For the text-containing cell, return its midpoint in [X, Y] coordinate format. 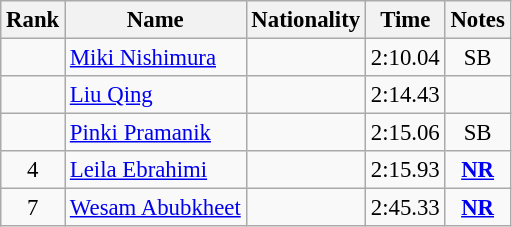
Leila Ebrahimi [156, 170]
Name [156, 20]
Wesam Abubkheet [156, 208]
2:45.33 [405, 208]
Notes [478, 20]
4 [33, 170]
2:15.93 [405, 170]
2:10.04 [405, 58]
Pinki Pramanik [156, 133]
7 [33, 208]
2:14.43 [405, 95]
Liu Qing [156, 95]
2:15.06 [405, 133]
Rank [33, 20]
Miki Nishimura [156, 58]
Time [405, 20]
Nationality [306, 20]
